Pinpoint the cell where the given text exists, returning its [x, y] midpoint coordinate. 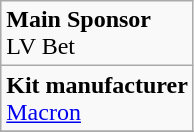
Main Sponsor LV Bet [98, 34]
Kit manufacturer Macron [98, 98]
